Search for the cell housing the specified text and yield its (x, y) center coordinate. 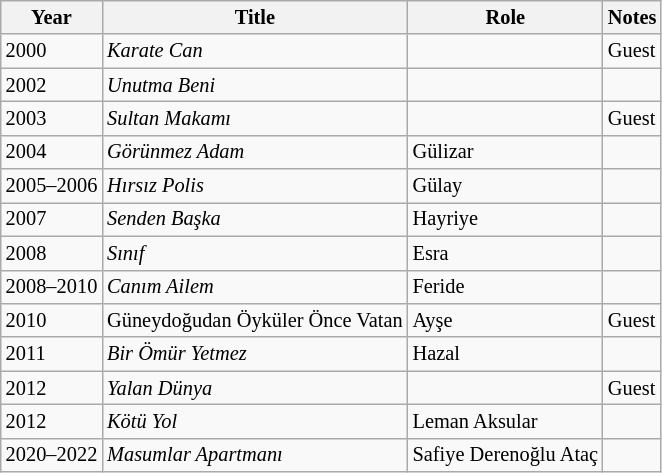
Karate Can (254, 51)
Sınıf (254, 253)
Notes (632, 17)
Leman Aksular (506, 421)
Hayriye (506, 219)
Yalan Dünya (254, 388)
Gülay (506, 186)
Hazal (506, 354)
2020–2022 (52, 455)
Safiye Derenoğlu Ataç (506, 455)
2008–2010 (52, 287)
2000 (52, 51)
Bir Ömür Yetmez (254, 354)
Kötü Yol (254, 421)
Canım Ailem (254, 287)
2008 (52, 253)
Senden Başka (254, 219)
Role (506, 17)
Esra (506, 253)
Hırsız Polis (254, 186)
2007 (52, 219)
Görünmez Adam (254, 152)
2002 (52, 85)
Feride (506, 287)
Sultan Makamı (254, 118)
Unutma Beni (254, 85)
2004 (52, 152)
2005–2006 (52, 186)
Gülizar (506, 152)
Masumlar Apartmanı (254, 455)
Title (254, 17)
2010 (52, 320)
Ayşe (506, 320)
Year (52, 17)
2003 (52, 118)
Güneydoğudan Öyküler Önce Vatan (254, 320)
2011 (52, 354)
